Detect which cell encompasses the target text, then output its (X, Y) center coordinate. 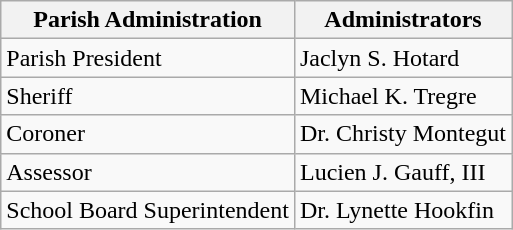
Dr. Lynette Hookfin (402, 210)
Parish Administration (148, 20)
School Board Superintendent (148, 210)
Assessor (148, 172)
Jaclyn S. Hotard (402, 58)
Lucien J. Gauff, III (402, 172)
Parish President (148, 58)
Sheriff (148, 96)
Administrators (402, 20)
Dr. Christy Montegut (402, 134)
Michael K. Tregre (402, 96)
Coroner (148, 134)
